Determine the [x, y] coordinate at the center of the cell enclosing the given text.  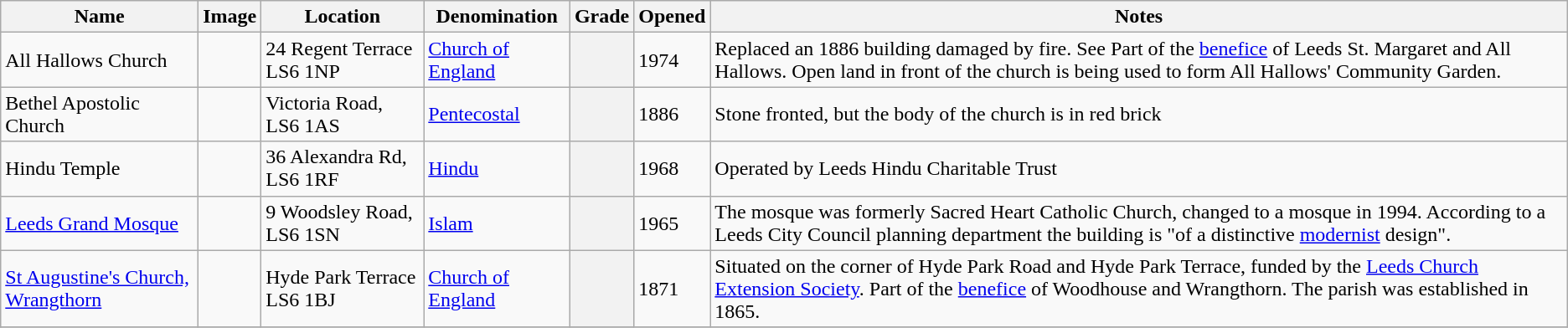
Leeds Grand Mosque [100, 223]
1886 [672, 114]
Name [100, 17]
Hindu [498, 169]
Pentecostal [498, 114]
Denomination [498, 17]
1965 [672, 223]
Image [230, 17]
All Hallows Church [100, 60]
1871 [672, 289]
Grade [601, 17]
36 Alexandra Rd, LS6 1RF [343, 169]
Hindu Temple [100, 169]
Victoria Road, LS6 1AS [343, 114]
Notes [1139, 17]
9 Woodsley Road, LS6 1SN [343, 223]
1974 [672, 60]
Bethel Apostolic Church [100, 114]
Hyde Park TerraceLS6 1BJ [343, 289]
24 Regent TerraceLS6 1NP [343, 60]
Opened [672, 17]
Location [343, 17]
1968 [672, 169]
Stone fronted, but the body of the church is in red brick [1139, 114]
Operated by Leeds Hindu Charitable Trust [1139, 169]
Islam [498, 223]
St Augustine's Church, Wrangthorn [100, 289]
